Detect which cell encompasses the target text, then output its (X, Y) center coordinate. 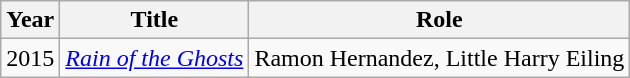
Year (30, 20)
2015 (30, 58)
Rain of the Ghosts (154, 58)
Role (440, 20)
Ramon Hernandez, Little Harry Eiling (440, 58)
Title (154, 20)
